From the cell containing the given text, extract its center point as [X, Y] coordinate. 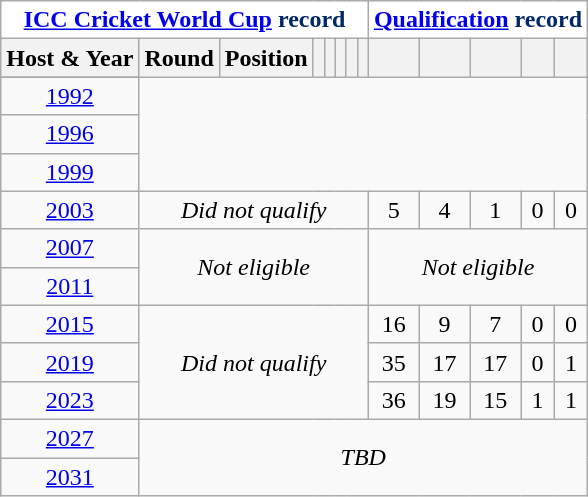
2019 [70, 362]
15 [496, 400]
2023 [70, 400]
Position [266, 58]
2007 [70, 248]
ICC Cricket World Cup record [185, 20]
9 [444, 324]
Host & Year [70, 58]
1999 [70, 172]
1992 [70, 96]
Qualification record [478, 20]
35 [394, 362]
Round [179, 58]
5 [394, 210]
19 [444, 400]
2027 [70, 438]
16 [394, 324]
4 [444, 210]
2011 [70, 286]
2003 [70, 210]
2031 [70, 477]
1996 [70, 134]
7 [496, 324]
2015 [70, 324]
TBD [364, 457]
36 [394, 400]
